Return the [X, Y] coordinate for the center point of the cell that contains the specified text.  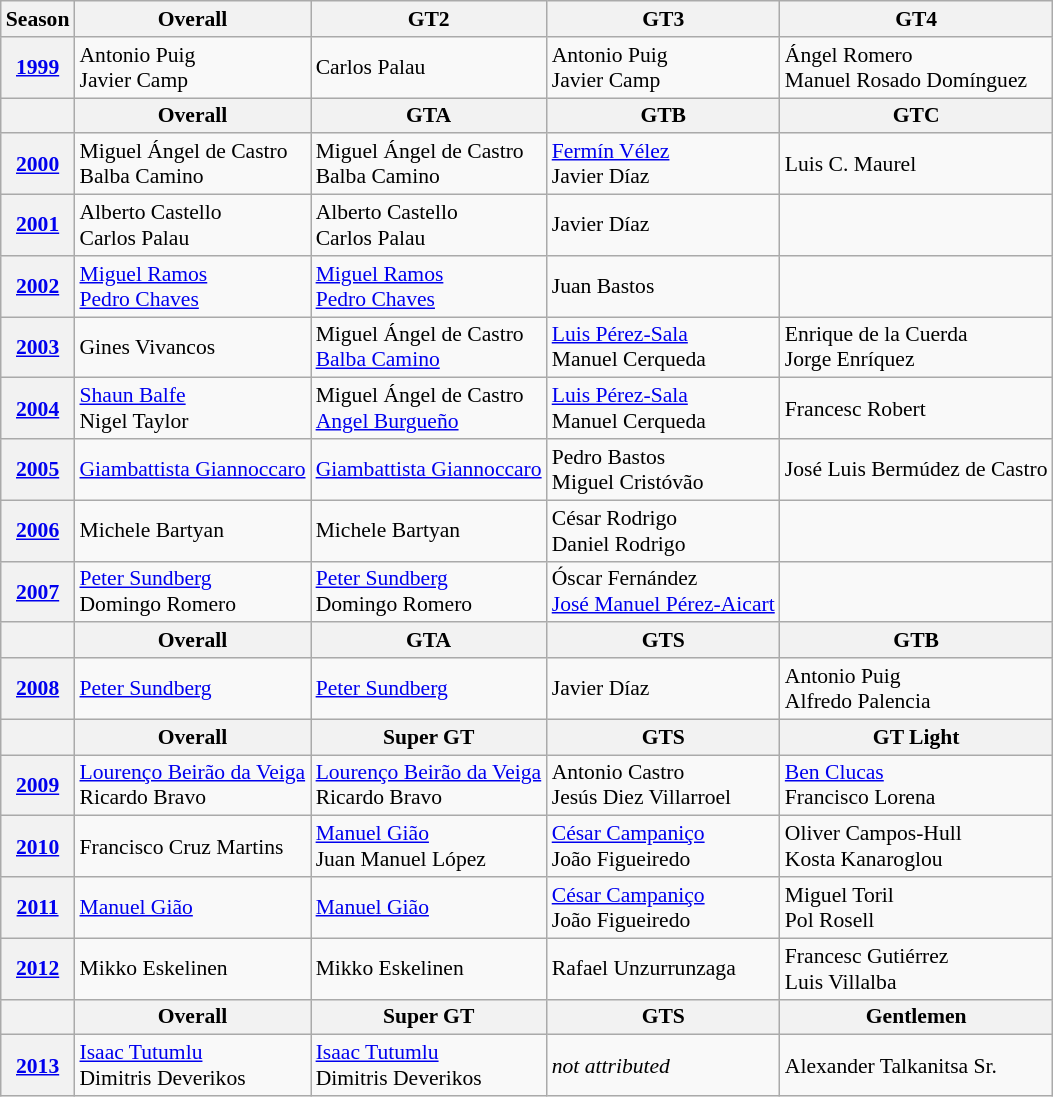
Antonio Castro Jesús Diez Villarroel [664, 786]
Gentlemen [916, 1017]
Enrique de la Cuerda Jorge Enríquez [916, 348]
not attributed [664, 1066]
Season [38, 19]
Pedro Bastos Miguel Cristóvão [664, 470]
Francesc Robert [916, 408]
GTC [916, 116]
Ángel Romero Manuel Rosado Domínguez [916, 68]
2009 [38, 786]
2006 [38, 530]
Carlos Palau [429, 68]
Gines Vivancos [192, 348]
Miguel Ángel de Castro Angel Burgueño [429, 408]
Miguel Toril Pol Rosell [916, 908]
Luis C. Maurel [916, 164]
Oliver Campos-Hull Kosta Kanaroglou [916, 846]
José Luis Bermúdez de Castro [916, 470]
Manuel Gião Juan Manuel López [429, 846]
Alexander Talkanitsa Sr. [916, 1066]
2007 [38, 592]
2001 [38, 226]
GT4 [916, 19]
César Rodrigo Daniel Rodrigo [664, 530]
2005 [38, 470]
Juan Bastos [664, 286]
GT3 [664, 19]
Fermín Vélez Javier Díaz [664, 164]
2003 [38, 348]
Óscar Fernández José Manuel Pérez-Aicart [664, 592]
2010 [38, 846]
Shaun Balfe Nigel Taylor [192, 408]
Francesc Gutiérrez Luis Villalba [916, 968]
1999 [38, 68]
Francisco Cruz Martins [192, 846]
2004 [38, 408]
Antonio Puig Alfredo Palencia [916, 688]
Rafael Unzurrunzaga [664, 968]
2012 [38, 968]
GT2 [429, 19]
Ben Clucas Francisco Lorena [916, 786]
GT Light [916, 737]
2002 [38, 286]
2013 [38, 1066]
2000 [38, 164]
2011 [38, 908]
2008 [38, 688]
